Capture the cell that displays the provided text and extract its [X, Y] central coordinate. 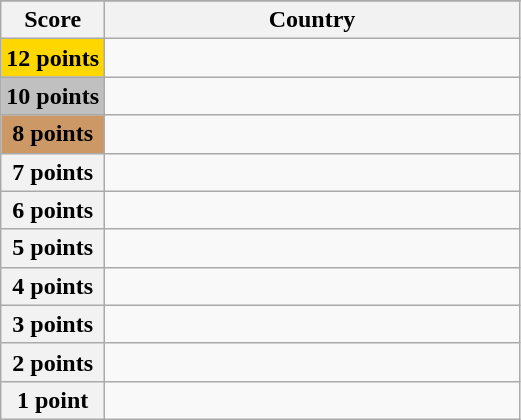
7 points [53, 172]
12 points [53, 58]
2 points [53, 362]
Country [312, 20]
6 points [53, 210]
8 points [53, 134]
5 points [53, 248]
4 points [53, 286]
1 point [53, 400]
Score [53, 20]
10 points [53, 96]
3 points [53, 324]
